Extract the [X, Y] coordinate from the center of the cell holding the provided text.  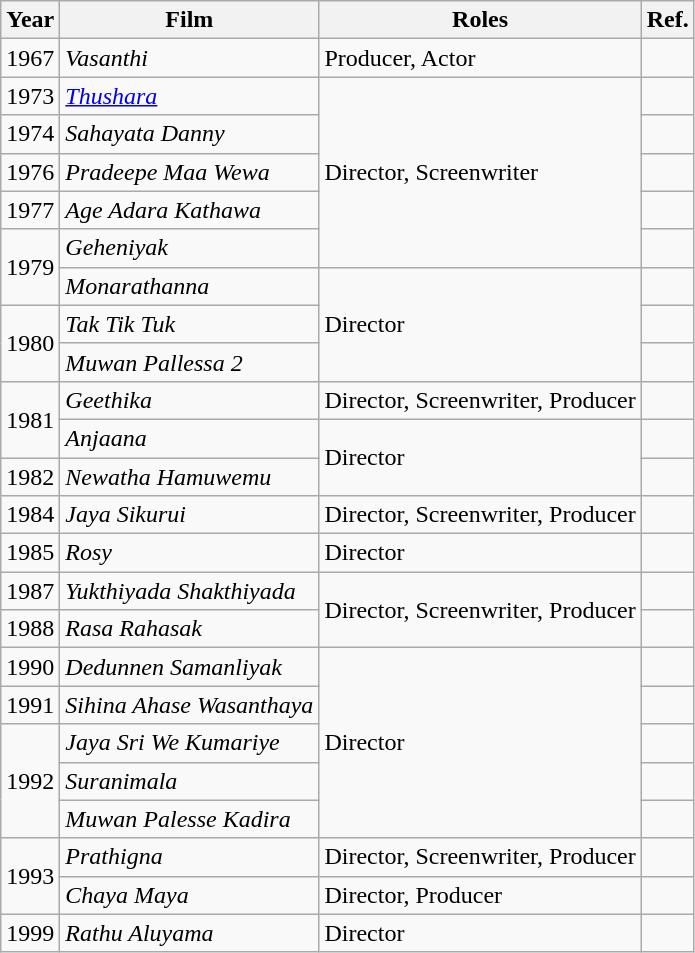
Prathigna [190, 857]
1974 [30, 134]
1985 [30, 553]
Chaya Maya [190, 895]
Roles [480, 20]
Monarathanna [190, 286]
Dedunnen Samanliyak [190, 667]
Rosy [190, 553]
1993 [30, 876]
1988 [30, 629]
Rathu Aluyama [190, 933]
1982 [30, 477]
1979 [30, 267]
Year [30, 20]
1980 [30, 343]
Pradeepe Maa Wewa [190, 172]
Newatha Hamuwemu [190, 477]
Sihina Ahase Wasanthaya [190, 705]
Producer, Actor [480, 58]
Muwan Palesse Kadira [190, 819]
1973 [30, 96]
Tak Tik Tuk [190, 324]
Muwan Pallessa 2 [190, 362]
1991 [30, 705]
1984 [30, 515]
Geethika [190, 400]
Yukthiyada Shakthiyada [190, 591]
1981 [30, 419]
Geheniyak [190, 248]
Sahayata Danny [190, 134]
Suranimala [190, 781]
Rasa Rahasak [190, 629]
Jaya Sikurui [190, 515]
Jaya Sri We Kumariye [190, 743]
Ref. [668, 20]
Thushara [190, 96]
1992 [30, 781]
1999 [30, 933]
1967 [30, 58]
Director, Screenwriter [480, 172]
1990 [30, 667]
Vasanthi [190, 58]
1987 [30, 591]
1976 [30, 172]
Anjaana [190, 438]
1977 [30, 210]
Film [190, 20]
Age Adara Kathawa [190, 210]
Director, Producer [480, 895]
